Extract the (x, y) coordinate from the center of the cell holding the provided text.  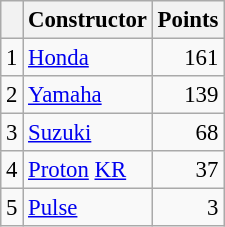
139 (188, 95)
2 (12, 95)
Yamaha (88, 95)
4 (12, 170)
161 (188, 58)
Suzuki (88, 133)
5 (12, 208)
37 (188, 170)
Proton KR (88, 170)
1 (12, 58)
Pulse (88, 208)
68 (188, 133)
Points (188, 20)
Honda (88, 58)
Constructor (88, 20)
